Return the [X, Y] coordinate for the center point of the cell that contains the specified text.  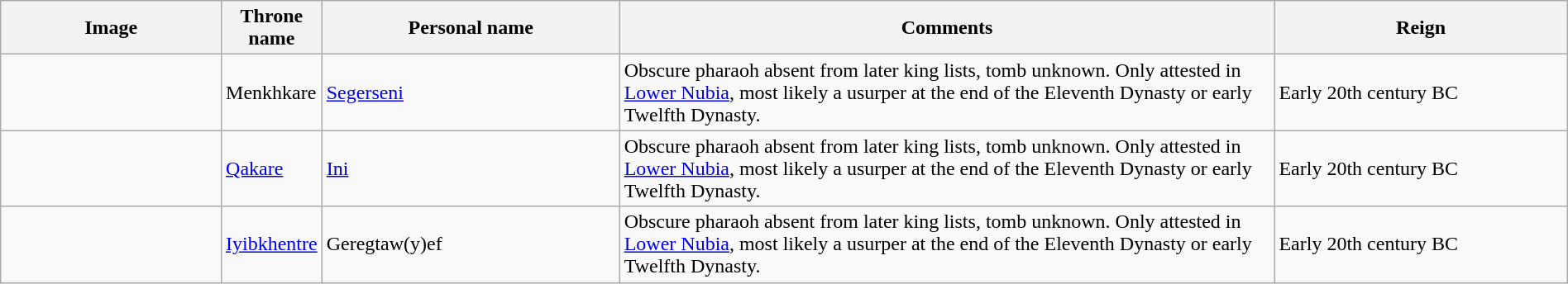
Ini [471, 168]
Reign [1421, 28]
Iyibkhentre [272, 244]
Comments [947, 28]
Image [111, 28]
Throne name [272, 28]
Menkhkare [272, 92]
Segerseni [471, 92]
Personal name [471, 28]
Qakare [272, 168]
Geregtaw(y)ef [471, 244]
